From the cell containing the given text, extract its center point as (x, y) coordinate. 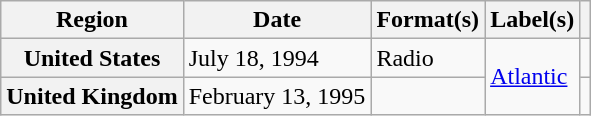
Label(s) (532, 20)
Format(s) (428, 20)
July 18, 1994 (277, 58)
Atlantic (532, 77)
Date (277, 20)
February 13, 1995 (277, 96)
United Kingdom (92, 96)
Region (92, 20)
United States (92, 58)
Radio (428, 58)
